Detect which cell encompasses the target text, then output its (x, y) center coordinate. 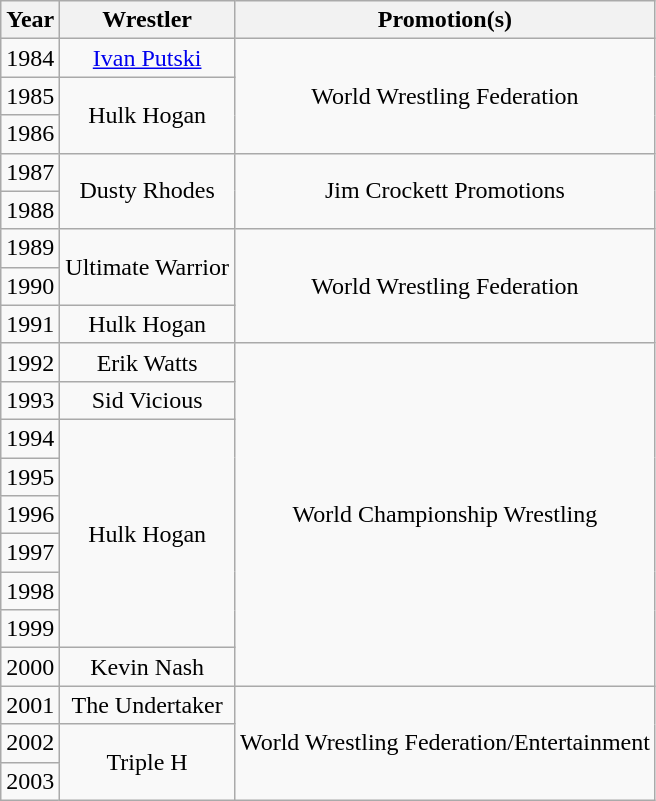
2002 (30, 743)
Promotion(s) (444, 20)
1995 (30, 477)
The Undertaker (148, 705)
1989 (30, 248)
Ivan Putski (148, 58)
Sid Vicious (148, 400)
2000 (30, 667)
1991 (30, 324)
Erik Watts (148, 362)
1984 (30, 58)
2001 (30, 705)
2003 (30, 781)
Year (30, 20)
1996 (30, 515)
1987 (30, 172)
Kevin Nash (148, 667)
World Wrestling Federation/Entertainment (444, 743)
Dusty Rhodes (148, 191)
1992 (30, 362)
1986 (30, 134)
1994 (30, 438)
1985 (30, 96)
Wrestler (148, 20)
1988 (30, 210)
World Championship Wrestling (444, 514)
1997 (30, 553)
Jim Crockett Promotions (444, 191)
1993 (30, 400)
1990 (30, 286)
Ultimate Warrior (148, 267)
1999 (30, 629)
Triple H (148, 762)
1998 (30, 591)
